Locate the cell with the specified text and output its [X, Y] center coordinate. 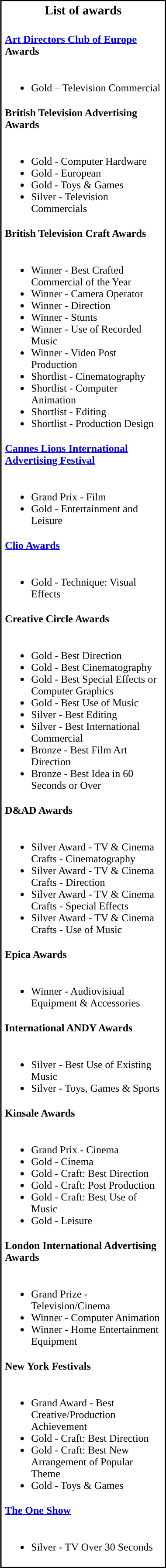
Clio Awards [83, 545]
Kinsale Awards [83, 1113]
Silver - Best Use of Existing MusicSilver - Toys, Games & Sports [83, 1070]
New York Festivals [83, 1366]
Silver - TV Over 30 Seconds [83, 1541]
List of awards [83, 10]
Gold - Computer HardwareGold - EuropeanGold - Toys & GamesSilver - Television Commercials [83, 179]
Grand Award - Best Creative/Production AchievementGold - Craft: Best DirectionGold - Craft: Best New Arrangement of Popular ThemeGold - Toys & Games [83, 1438]
Cannes Lions International Advertising Festival [83, 454]
D&AD Awards [83, 810]
Grand Prize - Television/CinemaWinner - Computer AnimationWinner - Home Entertainment Equipment [83, 1312]
The One Show [83, 1510]
Creative Circle Awards [83, 619]
Art Directors Club of Europe Awards [83, 45]
Epica Awards [83, 954]
International ANDY Awards [83, 1028]
London International Advertising Awards [83, 1252]
Grand Prix - FilmGold - Entertainment and Leisure [83, 503]
Winner - Audiovisiual Equipment & Accessories [83, 991]
British Television Craft Awards [83, 233]
British Television Advertising Awards [83, 119]
Grand Prix - CinemaGold - CinemaGold - Craft: Best DirectionGold - Craft: Post ProductionGold - Craft: Best Use of MusicGold - Leisure [83, 1179]
Gold - Technique: Visual Effects [83, 582]
Gold – Television Commercial [83, 82]
